Search for the cell housing the specified text and yield its (X, Y) center coordinate. 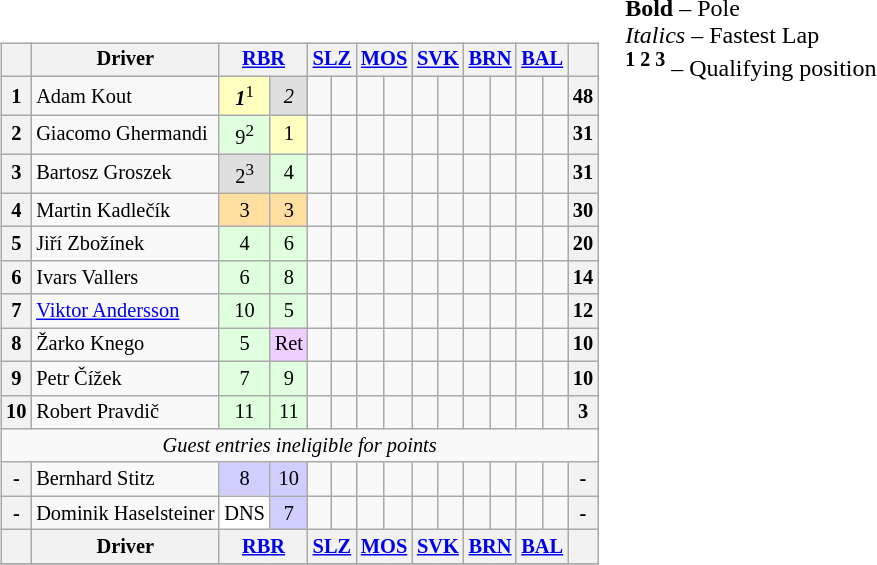
Robert Pravdič (125, 412)
92 (244, 134)
Guest entries ineligible for points (300, 446)
Viktor Andersson (125, 311)
Žarko Knego (125, 345)
Adam Kout (125, 96)
Ret (289, 345)
23 (244, 174)
Dominik Haselsteiner (125, 513)
48 (583, 96)
Martin Kadlečík (125, 210)
Bartosz Groszek (125, 174)
Bernhard Stitz (125, 479)
DNS (244, 513)
Ivars Vallers (125, 277)
Petr Čížek (125, 378)
Giacomo Ghermandi (125, 134)
Jiří Zbožínek (125, 244)
20 (583, 244)
12 (583, 311)
14 (583, 277)
30 (583, 210)
